From the cell containing the given text, extract its center point as (x, y) coordinate. 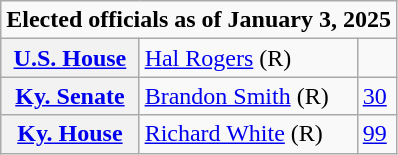
Richard White (R) (248, 134)
Ky. House (70, 134)
Ky. Senate (70, 96)
99 (376, 134)
Hal Rogers (R) (248, 58)
30 (376, 96)
Brandon Smith (R) (248, 96)
Elected officials as of January 3, 2025 (199, 20)
U.S. House (70, 58)
